Find where the given text appears and provide that cell's center as [X, Y] coordinate. 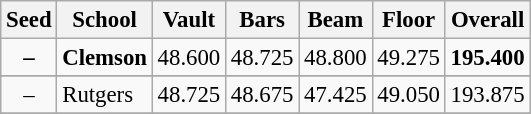
49.275 [408, 58]
48.600 [188, 58]
49.050 [408, 95]
Clemson [104, 58]
Seed [29, 20]
Beam [336, 20]
193.875 [488, 95]
Vault [188, 20]
Rutgers [104, 95]
48.800 [336, 58]
195.400 [488, 58]
Overall [488, 20]
47.425 [336, 95]
Bars [262, 20]
School [104, 20]
48.675 [262, 95]
Floor [408, 20]
